Capture the cell that displays the provided text and extract its (X, Y) central coordinate. 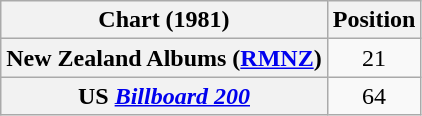
New Zealand Albums (RMNZ) (164, 58)
US Billboard 200 (164, 96)
64 (374, 96)
Chart (1981) (164, 20)
21 (374, 58)
Position (374, 20)
